Return the (x, y) coordinate for the center point of the cell that contains the specified text.  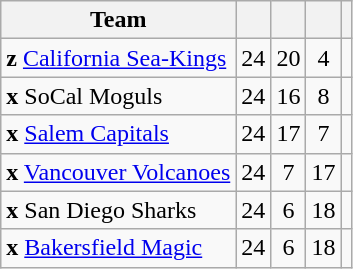
x San Diego Sharks (118, 210)
16 (288, 96)
20 (288, 58)
x Vancouver Volcanoes (118, 172)
x Bakersfield Magic (118, 248)
z California Sea-Kings (118, 58)
x Salem Capitals (118, 134)
8 (324, 96)
Team (118, 20)
x SoCal Moguls (118, 96)
4 (324, 58)
